Find where the given text appears and provide that cell's center as [x, y] coordinate. 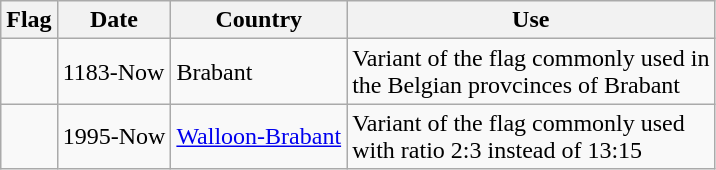
1183-Now [114, 72]
Date [114, 20]
Flag [29, 20]
Country [259, 20]
Brabant [259, 72]
1995-Now [114, 136]
Use [531, 20]
Variant of the flag commonly usedwith ratio 2:3 instead of 13:15 [531, 136]
Variant of the flag commonly used inthe Belgian provcinces of Brabant [531, 72]
Walloon-Brabant [259, 136]
